Scan for the cell matching the given text and deliver its (X, Y) coordinate at center. 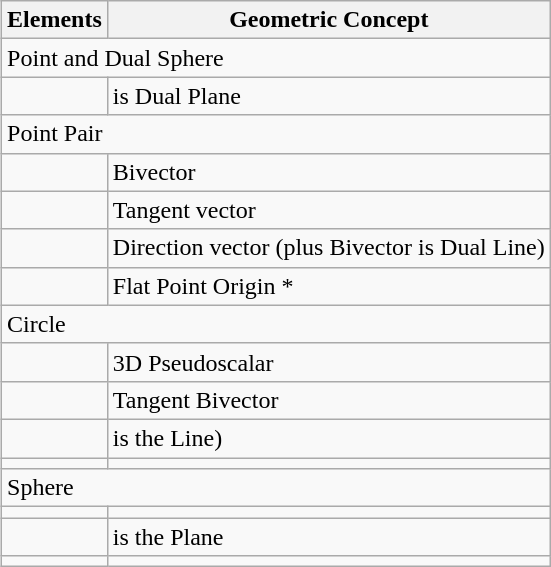
Bivector (328, 172)
Direction vector (plus Bivector is Dual Line) (328, 248)
3D Pseudoscalar (328, 362)
Circle (276, 324)
is the Plane (328, 537)
Geometric Concept (328, 20)
Tangent Bivector (328, 400)
is the Line) (328, 438)
Point Pair (276, 134)
Elements (55, 20)
Sphere (276, 488)
is Dual Plane (328, 96)
Tangent vector (328, 210)
Point and Dual Sphere (276, 58)
Flat Point Origin * (328, 286)
